Find where the given text appears and provide that cell's center as [X, Y] coordinate. 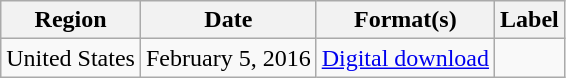
Region [71, 20]
Label [530, 20]
Digital download [405, 58]
Format(s) [405, 20]
February 5, 2016 [228, 58]
United States [71, 58]
Date [228, 20]
